Search for the cell housing the specified text and yield its [X, Y] center coordinate. 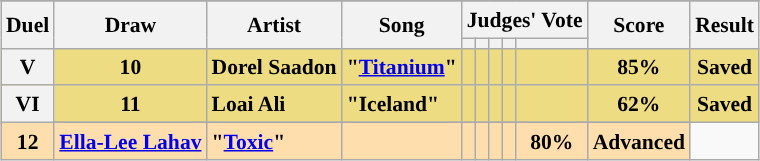
Song [402, 24]
Duel [28, 24]
Dorel Saadon [274, 66]
"Iceland" [402, 104]
Advanced [639, 142]
Score [639, 24]
10 [130, 66]
Judges' Vote [525, 20]
Loai Ali [274, 104]
"Toxic" [274, 142]
V [28, 66]
Draw [130, 24]
Ella-Lee Lahav [130, 142]
11 [130, 104]
85% [639, 66]
12 [28, 142]
Artist [274, 24]
Result [724, 24]
VI [28, 104]
"Titanium" [402, 66]
80% [552, 142]
62% [639, 104]
